Extract the [x, y] coordinate from the center of the cell holding the provided text.  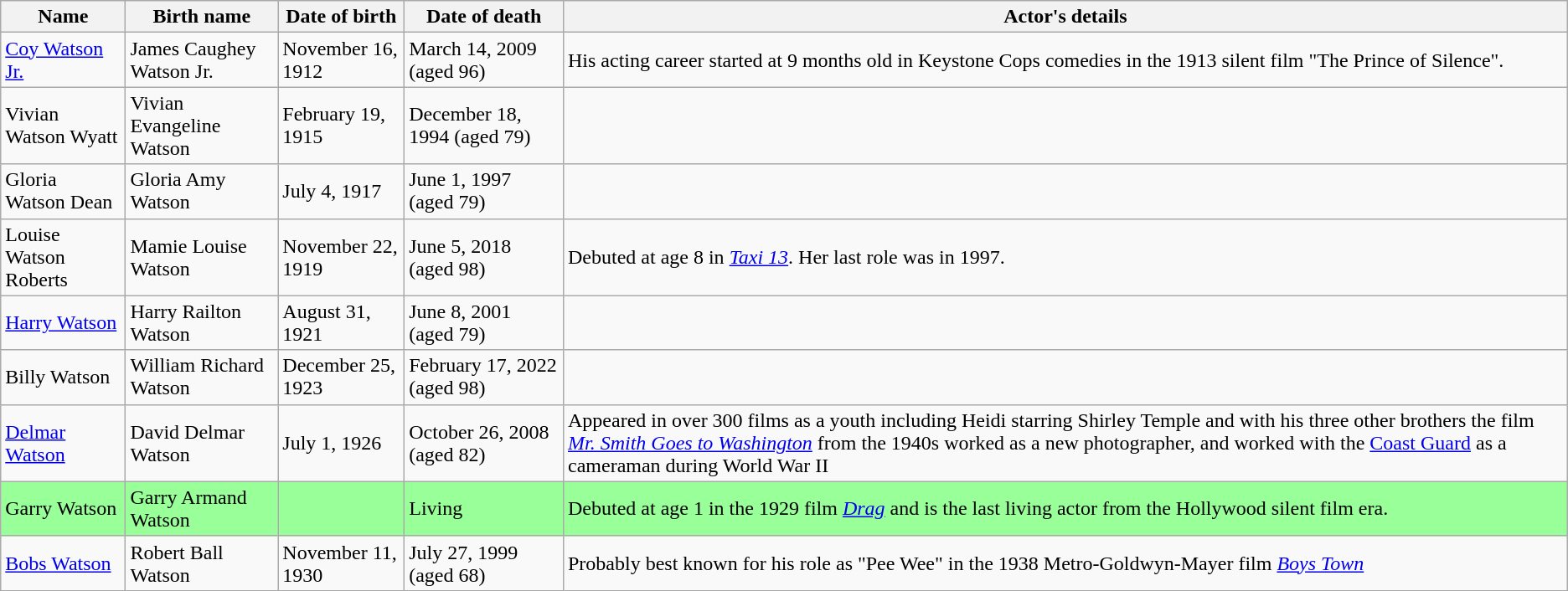
November 22, 1919 [342, 257]
December 25, 1923 [342, 377]
February 19, 1915 [342, 126]
Date of death [484, 17]
Robert Ball Watson [202, 563]
Debuted at age 1 in the 1929 film Drag and is the last living actor from the Hollywood silent film era. [1065, 509]
Bobs Watson [64, 563]
Name [64, 17]
March 14, 2009 (aged 96) [484, 60]
August 31, 1921 [342, 323]
Garry Armand Watson [202, 509]
David Delmar Watson [202, 443]
June 8, 2001 (aged 79) [484, 323]
Gloria Amy Watson [202, 191]
Louise Watson Roberts [64, 257]
Date of birth [342, 17]
February 17, 2022 (aged 98) [484, 377]
Billy Watson [64, 377]
Living [484, 509]
November 11, 1930 [342, 563]
Gloria Watson Dean [64, 191]
Delmar Watson [64, 443]
Mamie Louise Watson [202, 257]
William Richard Watson [202, 377]
July 27, 1999 (aged 68) [484, 563]
October 26, 2008 (aged 82) [484, 443]
July 4, 1917 [342, 191]
Coy Watson Jr. [64, 60]
Vivian Evangeline Watson [202, 126]
Garry Watson [64, 509]
Vivian Watson Wyatt [64, 126]
Birth name [202, 17]
His acting career started at 9 months old in Keystone Cops comedies in the 1913 silent film "The Prince of Silence". [1065, 60]
June 1, 1997 (aged 79) [484, 191]
July 1, 1926 [342, 443]
Probably best known for his role as "Pee Wee" in the 1938 Metro-Goldwyn-Mayer film Boys Town [1065, 563]
James Caughey Watson Jr. [202, 60]
December 18, 1994 (aged 79) [484, 126]
Harry Watson [64, 323]
Actor's details [1065, 17]
Debuted at age 8 in Taxi 13. Her last role was in 1997. [1065, 257]
June 5, 2018 (aged 98) [484, 257]
Harry Railton Watson [202, 323]
November 16, 1912 [342, 60]
